Locate the cell with the specified text and output its [x, y] center coordinate. 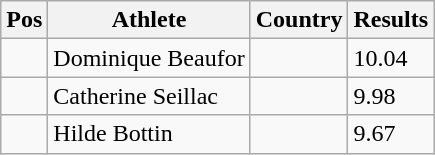
Dominique Beaufor [149, 58]
Pos [24, 20]
Results [391, 20]
Athlete [149, 20]
9.98 [391, 96]
10.04 [391, 58]
Catherine Seillac [149, 96]
Hilde Bottin [149, 134]
9.67 [391, 134]
Country [299, 20]
